Capture the cell that displays the provided text and extract its (X, Y) central coordinate. 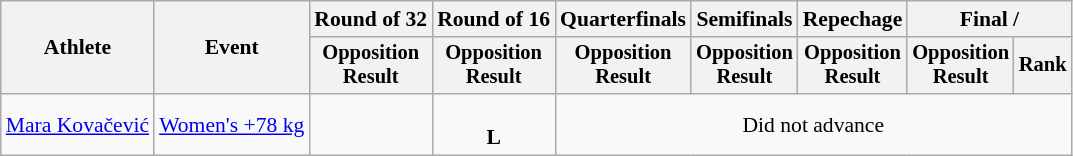
Round of 32 (370, 19)
L (494, 124)
Athlete (78, 48)
Rank (1043, 66)
Final / (989, 19)
Semifinals (744, 19)
Repechage (853, 19)
Mara Kovačević (78, 124)
Quarterfinals (623, 19)
Event (232, 48)
Women's +78 kg (232, 124)
Round of 16 (494, 19)
Did not advance (813, 124)
